From the cell containing the given text, extract its center point as [X, Y] coordinate. 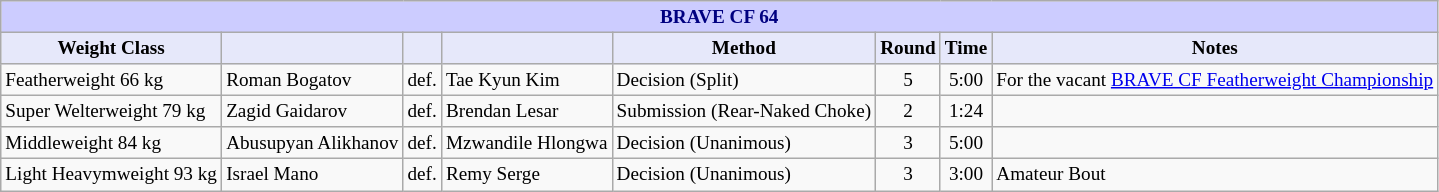
Remy Serge [526, 175]
1:24 [966, 111]
Zagid Gaidarov [312, 111]
Mzwandile Hlongwa [526, 143]
Brendan Lesar [526, 111]
Submission (Rear-Naked Choke) [744, 111]
For the vacant BRAVE CF Featherweight Championship [1215, 80]
Time [966, 48]
Decision (Split) [744, 80]
3:00 [966, 175]
Middleweight 84 kg [112, 143]
5 [908, 80]
Abusupyan Alikhanov [312, 143]
Method [744, 48]
Light Heavymweight 93 kg [112, 175]
Israel Mano [312, 175]
Super Welterweight 79 kg [112, 111]
Roman Bogatov [312, 80]
Tae Kyun Kim [526, 80]
Featherweight 66 kg [112, 80]
Weight Class [112, 48]
2 [908, 111]
BRAVE CF 64 [720, 17]
Round [908, 48]
Amateur Bout [1215, 175]
Notes [1215, 48]
